From the cell containing the given text, extract its center point as (x, y) coordinate. 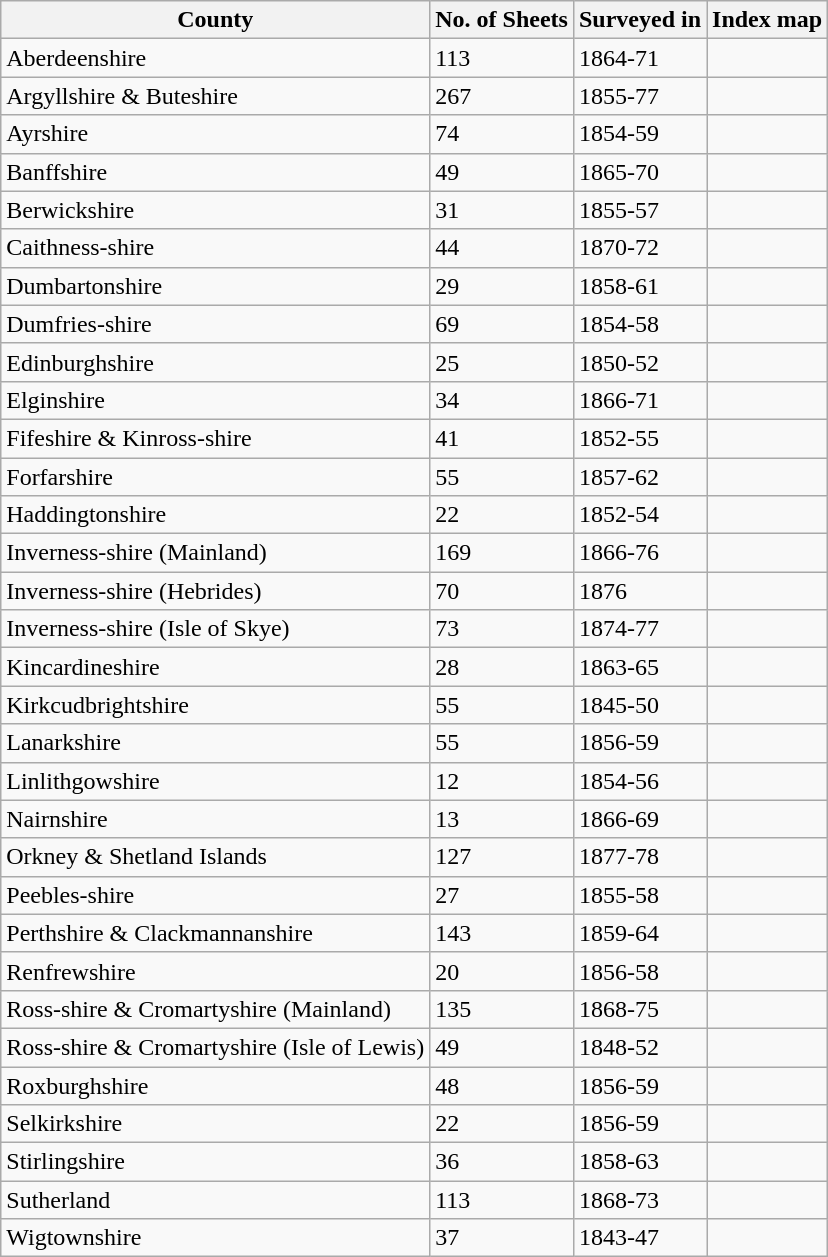
31 (502, 210)
267 (502, 96)
1877-78 (640, 857)
1843-47 (640, 1238)
1876 (640, 591)
Edinburghshire (216, 362)
Selkirkshire (216, 1124)
Wigtownshire (216, 1238)
1854-59 (640, 134)
20 (502, 971)
1855-57 (640, 210)
Elginshire (216, 400)
34 (502, 400)
73 (502, 629)
Haddingtonshire (216, 515)
12 (502, 781)
1858-61 (640, 286)
Aberdeenshire (216, 58)
Perthshire & Clackmannanshire (216, 933)
70 (502, 591)
Kincardineshire (216, 667)
Roxburghshire (216, 1085)
Ross-shire & Cromartyshire (Mainland) (216, 1009)
41 (502, 438)
36 (502, 1162)
Fifeshire & Kinross-shire (216, 438)
135 (502, 1009)
No. of Sheets (502, 20)
1868-75 (640, 1009)
Lanarkshire (216, 743)
69 (502, 324)
Banffshire (216, 172)
13 (502, 819)
127 (502, 857)
1863-65 (640, 667)
Kirkcudbrightshire (216, 705)
143 (502, 933)
Nairnshire (216, 819)
Forfarshire (216, 477)
44 (502, 248)
Dumfries-shire (216, 324)
48 (502, 1085)
Surveyed in (640, 20)
1855-58 (640, 895)
1848-52 (640, 1047)
Index map (768, 20)
1855-77 (640, 96)
28 (502, 667)
29 (502, 286)
Orkney & Shetland Islands (216, 857)
1854-56 (640, 781)
Inverness-shire (Mainland) (216, 553)
Stirlingshire (216, 1162)
169 (502, 553)
1866-76 (640, 553)
1845-50 (640, 705)
1866-69 (640, 819)
Argyllshire & Buteshire (216, 96)
1850-52 (640, 362)
1870-72 (640, 248)
Dumbartonshire (216, 286)
25 (502, 362)
1866-71 (640, 400)
74 (502, 134)
Peebles-shire (216, 895)
County (216, 20)
37 (502, 1238)
27 (502, 895)
1864-71 (640, 58)
1852-55 (640, 438)
Linlithgowshire (216, 781)
Ross-shire & Cromartyshire (Isle of Lewis) (216, 1047)
1859-64 (640, 933)
1874-77 (640, 629)
Renfrewshire (216, 971)
Ayrshire (216, 134)
1856-58 (640, 971)
1852-54 (640, 515)
Berwickshire (216, 210)
Inverness-shire (Isle of Skye) (216, 629)
Caithness-shire (216, 248)
Inverness-shire (Hebrides) (216, 591)
Sutherland (216, 1200)
1868-73 (640, 1200)
1857-62 (640, 477)
1865-70 (640, 172)
1854-58 (640, 324)
1858-63 (640, 1162)
